Output the [x, y] coordinate of the center of the cell containing the given text.  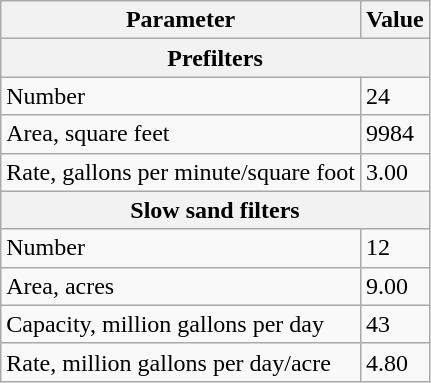
Prefilters [216, 58]
Area, square feet [181, 134]
9.00 [394, 286]
12 [394, 248]
24 [394, 96]
Rate, million gallons per day/acre [181, 362]
Area, acres [181, 286]
9984 [394, 134]
Parameter [181, 20]
Rate, gallons per minute/square foot [181, 172]
4.80 [394, 362]
Slow sand filters [216, 210]
43 [394, 324]
Capacity, million gallons per day [181, 324]
3.00 [394, 172]
Value [394, 20]
